For the text-containing cell, return its midpoint in [X, Y] coordinate format. 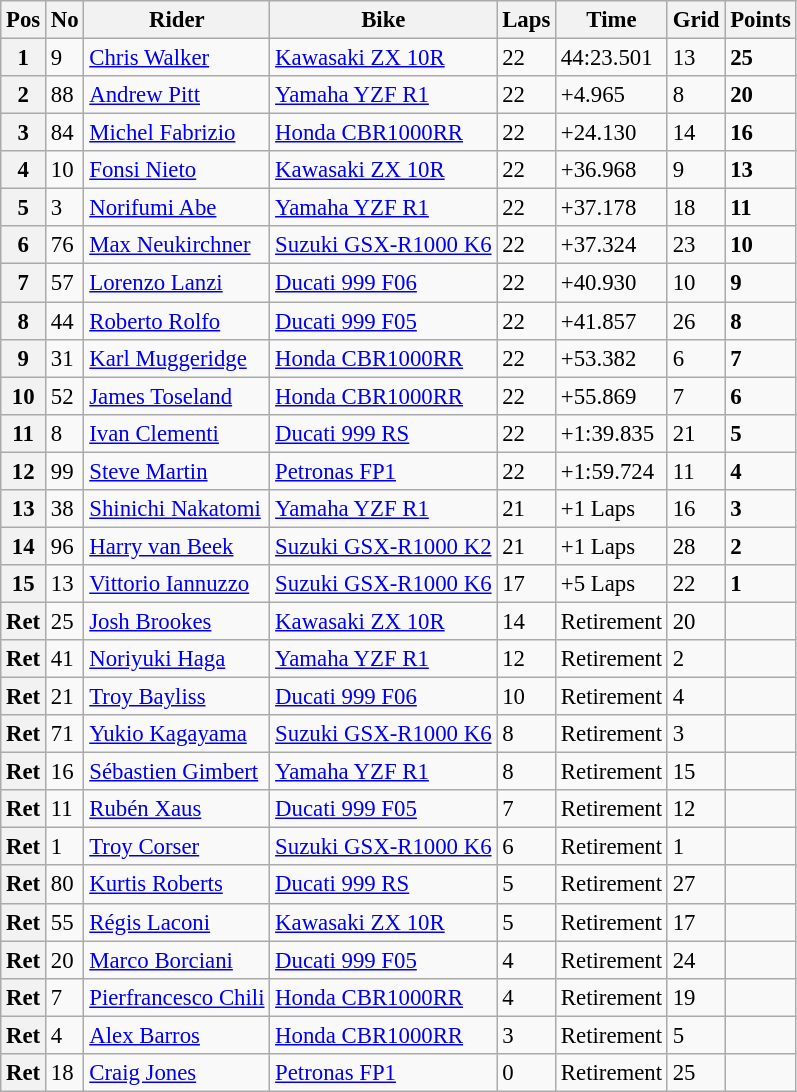
James Toseland [177, 396]
Craig Jones [177, 1073]
44:23.501 [612, 58]
Vittorio Iannuzzo [177, 584]
Lorenzo Lanzi [177, 283]
Yukio Kagayama [177, 734]
Grid [696, 20]
26 [696, 321]
55 [65, 922]
71 [65, 734]
Chris Walker [177, 58]
Bike [384, 20]
+36.968 [612, 170]
19 [696, 997]
Roberto Rolfo [177, 321]
Karl Muggeridge [177, 358]
+55.869 [612, 396]
+53.382 [612, 358]
Kurtis Roberts [177, 885]
27 [696, 885]
+41.857 [612, 321]
52 [65, 396]
Pierfrancesco Chili [177, 997]
24 [696, 960]
Rider [177, 20]
28 [696, 546]
Michel Fabrizio [177, 133]
76 [65, 245]
+24.130 [612, 133]
Rubén Xaus [177, 809]
+40.930 [612, 283]
80 [65, 885]
Troy Bayliss [177, 697]
Troy Corser [177, 847]
Harry van Beek [177, 546]
57 [65, 283]
31 [65, 358]
84 [65, 133]
23 [696, 245]
No [65, 20]
Steve Martin [177, 471]
Max Neukirchner [177, 245]
Régis Laconi [177, 922]
Suzuki GSX-R1000 K2 [384, 546]
Ivan Clementi [177, 433]
99 [65, 471]
Fonsi Nieto [177, 170]
0 [526, 1073]
+1:39.835 [612, 433]
+5 Laps [612, 584]
+37.178 [612, 208]
Noriyuki Haga [177, 659]
41 [65, 659]
Time [612, 20]
Norifumi Abe [177, 208]
88 [65, 95]
Marco Borciani [177, 960]
38 [65, 509]
+37.324 [612, 245]
Andrew Pitt [177, 95]
+4.965 [612, 95]
Alex Barros [177, 1035]
Laps [526, 20]
Sébastien Gimbert [177, 772]
Pos [24, 20]
+1:59.724 [612, 471]
Josh Brookes [177, 621]
Shinichi Nakatomi [177, 509]
44 [65, 321]
Points [760, 20]
96 [65, 546]
